From the cell containing the given text, extract its center point as [x, y] coordinate. 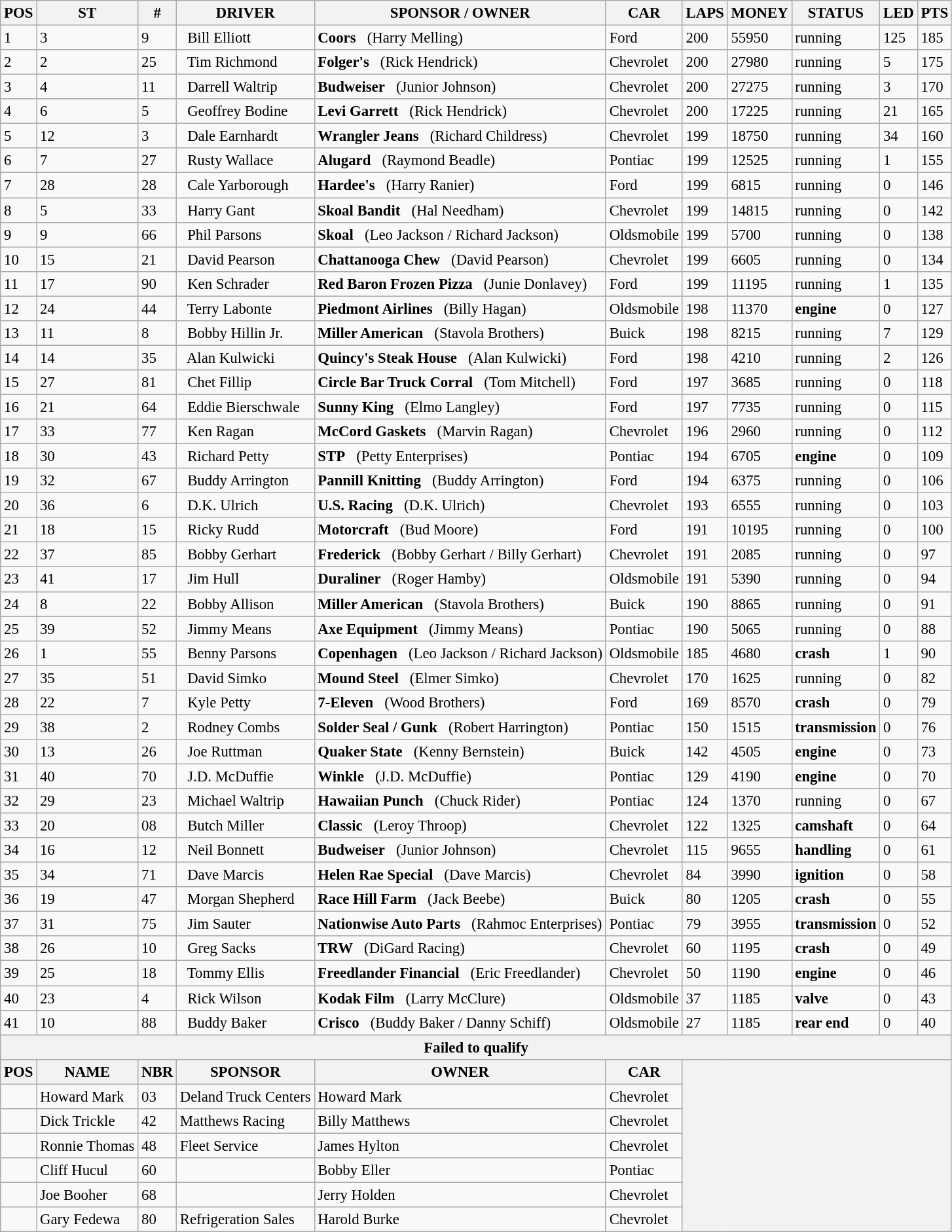
Phil Parsons [245, 234]
127 [934, 308]
D.K. Ulrich [245, 506]
Piedmont Airlines (Billy Hagan) [460, 308]
Jim Sauter [245, 924]
Hawaiian Punch (Chuck Rider) [460, 801]
Nationwise Auto Parts (Rahmoc Enterprises) [460, 924]
6815 [760, 185]
68 [157, 1195]
55950 [760, 38]
Tim Richmond [245, 62]
Neil Bonnett [245, 850]
Buddy Arrington [245, 481]
155 [934, 160]
Jerry Holden [460, 1195]
196 [705, 432]
1625 [760, 678]
Cliff Hucul [88, 1170]
Red Baron Frozen Pizza (Junie Donlavey) [460, 284]
12525 [760, 160]
58 [934, 875]
50 [705, 973]
18750 [760, 136]
48 [157, 1146]
Quincy's Steak House (Alan Kulwicki) [460, 358]
46 [934, 973]
Motorcraft (Bud Moore) [460, 530]
Michael Waltrip [245, 801]
Chattanooga Chew (David Pearson) [460, 259]
77 [157, 432]
Alan Kulwicki [245, 358]
STATUS [835, 13]
Skoal Bandit (Hal Needham) [460, 210]
James Hylton [460, 1146]
9655 [760, 850]
Richard Petty [245, 457]
84 [705, 875]
Classic (Leroy Throop) [460, 826]
Geoffrey Bodine [245, 111]
109 [934, 457]
ignition [835, 875]
Bobby Hillin Jr. [245, 333]
Solder Seal / Gunk (Robert Harrington) [460, 727]
Buddy Baker [245, 1022]
Bobby Eller [460, 1170]
Benny Parsons [245, 653]
Helen Rae Special (Dave Marcis) [460, 875]
8570 [760, 703]
Kyle Petty [245, 703]
Joe Ruttman [245, 752]
51 [157, 678]
73 [934, 752]
LAPS [705, 13]
Gary Fedewa [88, 1220]
PTS [934, 13]
Dick Trickle [88, 1121]
SPONSOR / OWNER [460, 13]
Skoal (Leo Jackson / Richard Jackson) [460, 234]
LED [898, 13]
David Pearson [245, 259]
Coors (Harry Melling) [460, 38]
85 [157, 555]
5390 [760, 580]
OWNER [460, 1072]
MONEY [760, 13]
49 [934, 949]
Axe Equipment (Jimmy Means) [460, 629]
David Simko [245, 678]
Levi Garrett (Rick Hendrick) [460, 111]
McCord Gaskets (Marvin Ragan) [460, 432]
Deland Truck Centers [245, 1096]
Terry Labonte [245, 308]
Joe Booher [88, 1195]
Tommy Ellis [245, 973]
125 [898, 38]
Failed to qualify [477, 1047]
4210 [760, 358]
1515 [760, 727]
1205 [760, 899]
1325 [760, 826]
14815 [760, 210]
Frederick (Bobby Gerhart / Billy Gerhart) [460, 555]
Alugard (Raymond Beadle) [460, 160]
150 [705, 727]
Rodney Combs [245, 727]
2960 [760, 432]
75 [157, 924]
4505 [760, 752]
3990 [760, 875]
103 [934, 506]
Duraliner (Roger Hamby) [460, 580]
5065 [760, 629]
Kodak Film (Larry McClure) [460, 998]
handling [835, 850]
ST [88, 13]
17225 [760, 111]
camshaft [835, 826]
Refrigeration Sales [245, 1220]
193 [705, 506]
Quaker State (Kenny Bernstein) [460, 752]
NAME [88, 1072]
44 [157, 308]
03 [157, 1096]
7735 [760, 407]
Hardee's (Harry Ranier) [460, 185]
94 [934, 580]
NBR [157, 1072]
Butch Miller [245, 826]
10195 [760, 530]
146 [934, 185]
Ricky Rudd [245, 530]
J.D. McDuffie [245, 776]
Greg Sacks [245, 949]
valve [835, 998]
Copenhagen (Leo Jackson / Richard Jackson) [460, 653]
97 [934, 555]
Jimmy Means [245, 629]
1370 [760, 801]
Chet Fillip [245, 383]
DRIVER [245, 13]
160 [934, 136]
Ken Schrader [245, 284]
71 [157, 875]
135 [934, 284]
3955 [760, 924]
Jim Hull [245, 580]
5700 [760, 234]
100 [934, 530]
3685 [760, 383]
Ken Ragan [245, 432]
138 [934, 234]
Ronnie Thomas [88, 1146]
2085 [760, 555]
126 [934, 358]
8215 [760, 333]
6705 [760, 457]
Rick Wilson [245, 998]
rear end [835, 1022]
Race Hill Farm (Jack Beebe) [460, 899]
76 [934, 727]
Fleet Service [245, 1146]
4680 [760, 653]
Sunny King (Elmo Langley) [460, 407]
STP (Petty Enterprises) [460, 457]
Crisco (Buddy Baker / Danny Schiff) [460, 1022]
Dave Marcis [245, 875]
1190 [760, 973]
1195 [760, 949]
Mound Steel (Elmer Simko) [460, 678]
81 [157, 383]
91 [934, 604]
Harold Burke [460, 1220]
08 [157, 826]
Pannill Knitting (Buddy Arrington) [460, 481]
118 [934, 383]
175 [934, 62]
122 [705, 826]
134 [934, 259]
Cale Yarborough [245, 185]
TRW (DiGard Racing) [460, 949]
Folger's (Rick Hendrick) [460, 62]
Harry Gant [245, 210]
Dale Earnhardt [245, 136]
8865 [760, 604]
Matthews Racing [245, 1121]
Wrangler Jeans (Richard Childress) [460, 136]
66 [157, 234]
Winkle (J.D. McDuffie) [460, 776]
124 [705, 801]
4190 [760, 776]
47 [157, 899]
11195 [760, 284]
U.S. Racing (D.K. Ulrich) [460, 506]
Bill Elliott [245, 38]
Rusty Wallace [245, 160]
Darrell Waltrip [245, 87]
# [157, 13]
27275 [760, 87]
6605 [760, 259]
7-Eleven (Wood Brothers) [460, 703]
Billy Matthews [460, 1121]
165 [934, 111]
Bobby Gerhart [245, 555]
112 [934, 432]
Circle Bar Truck Corral (Tom Mitchell) [460, 383]
42 [157, 1121]
6375 [760, 481]
Eddie Bierschwale [245, 407]
Bobby Allison [245, 604]
61 [934, 850]
82 [934, 678]
106 [934, 481]
6555 [760, 506]
Morgan Shepherd [245, 899]
169 [705, 703]
27980 [760, 62]
SPONSOR [245, 1072]
Freedlander Financial (Eric Freedlander) [460, 973]
11370 [760, 308]
